Output the (x, y) coordinate of the center of the cell containing the given text.  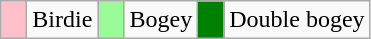
Double bogey (297, 20)
Bogey (161, 20)
Birdie (62, 20)
